Detect which cell encompasses the target text, then output its [x, y] center coordinate. 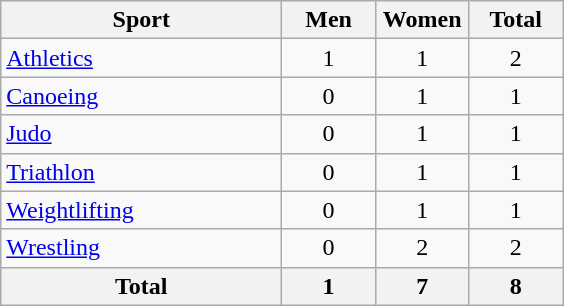
Athletics [142, 58]
Judo [142, 134]
Weightlifting [142, 210]
Sport [142, 20]
Wrestling [142, 248]
8 [516, 286]
Canoeing [142, 96]
Triathlon [142, 172]
7 [422, 286]
Men [329, 20]
Women [422, 20]
